Return [X, Y] of the center of cell containing provided text 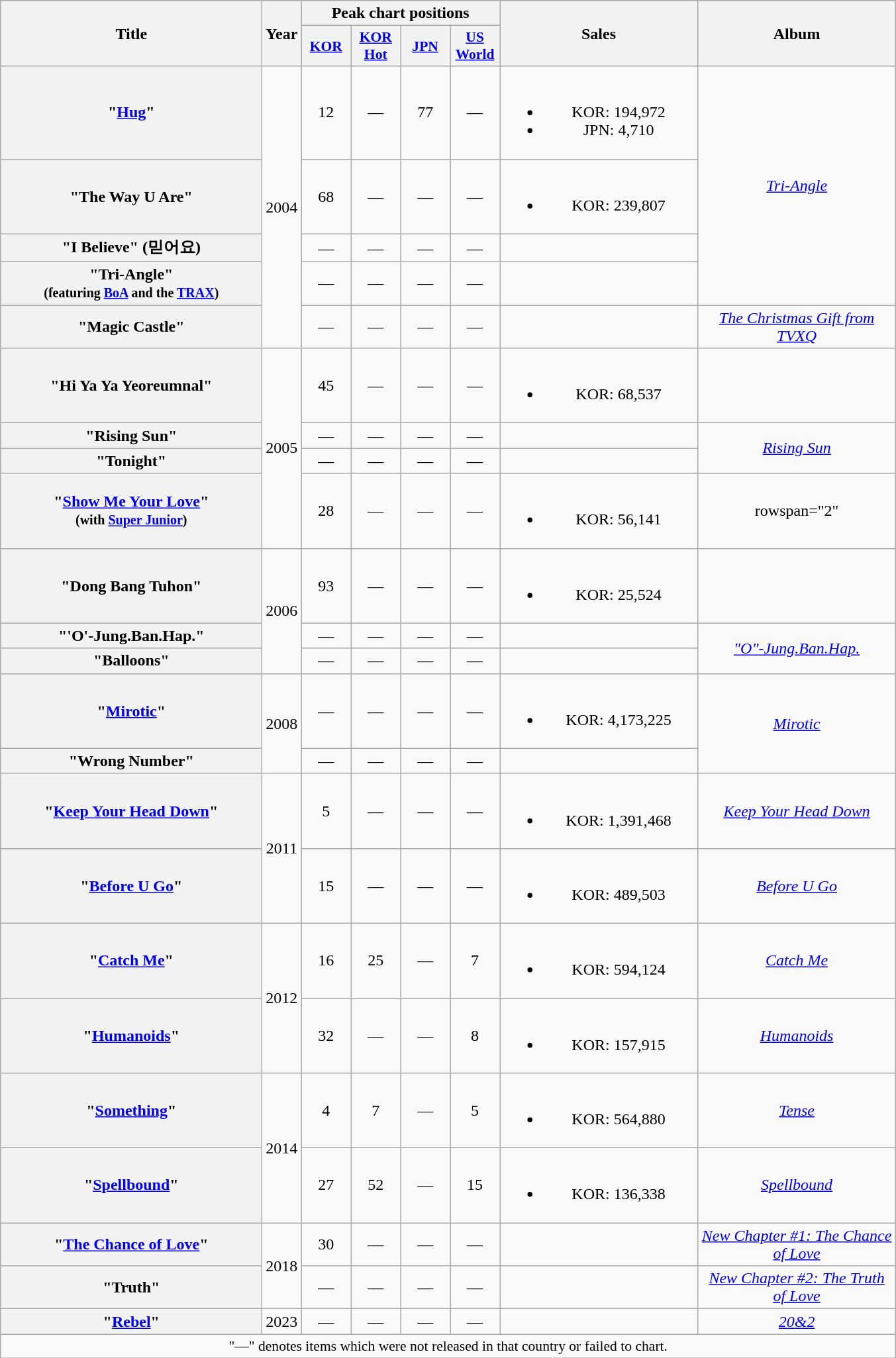
Sales [599, 33]
45 [326, 385]
"Wrong Number" [131, 761]
"The Way U Are" [131, 196]
"Mirotic" [131, 711]
Humanoids [797, 1036]
Peak chart positions [401, 13]
KOR: 1,391,468 [599, 810]
2008 [282, 723]
2005 [282, 448]
Tense [797, 1111]
77 [425, 113]
KOR: 489,503 [599, 886]
52 [376, 1185]
JPN [425, 46]
2014 [282, 1148]
"Dong Bang Tuhon" [131, 585]
Spellbound [797, 1185]
KOR: 594,124 [599, 960]
30 [326, 1245]
rowspan="2" [797, 511]
"Hi Ya Ya Yeoreumnal" [131, 385]
27 [326, 1185]
Before U Go [797, 886]
16 [326, 960]
New Chapter #1: The Chance of Love [797, 1245]
"Tonight" [131, 461]
Year [282, 33]
"Catch Me" [131, 960]
The Christmas Gift from TVXQ [797, 327]
2018 [282, 1266]
"Show Me Your Love"(with Super Junior) [131, 511]
KOR: 4,173,225 [599, 711]
Catch Me [797, 960]
"Spellbound" [131, 1185]
"Truth" [131, 1287]
"Hug" [131, 113]
32 [326, 1036]
"Rising Sun" [131, 436]
8 [475, 1036]
Title [131, 33]
KOR [326, 46]
"Rebel" [131, 1322]
KOR: 239,807 [599, 196]
KOR: 56,141 [599, 511]
25 [376, 960]
"Something" [131, 1111]
"Magic Castle" [131, 327]
Tri-Angle [797, 185]
2006 [282, 610]
93 [326, 585]
KOR: 194,972 JPN: 4,710 [599, 113]
New Chapter #2: The Truth of Love [797, 1287]
Mirotic [797, 723]
"'O'-Jung.Ban.Hap." [131, 636]
KOR: 136,338 [599, 1185]
12 [326, 113]
20&2 [797, 1322]
"Keep Your Head Down" [131, 810]
2011 [282, 848]
"O"-Jung.Ban.Hap. [797, 648]
KOR: 25,524 [599, 585]
"I Believe" (믿어요) [131, 248]
"—" denotes items which were not released in that country or failed to chart. [448, 1346]
Rising Sun [797, 448]
Keep Your Head Down [797, 810]
2023 [282, 1322]
KOR: 564,880 [599, 1111]
KOR: 68,537 [599, 385]
2004 [282, 207]
US World [475, 46]
68 [326, 196]
KOR: 157,915 [599, 1036]
2012 [282, 998]
"Balloons" [131, 661]
KORHot [376, 46]
4 [326, 1111]
Album [797, 33]
"Humanoids" [131, 1036]
"Before U Go" [131, 886]
"Tri-Angle"(featuring BoA and the TRAX) [131, 283]
28 [326, 511]
"The Chance of Love" [131, 1245]
